Locate the cell with the specified text and output its [x, y] center coordinate. 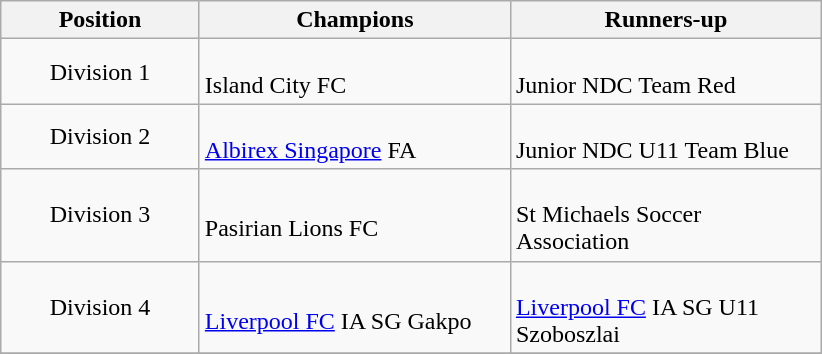
Division 2 [100, 136]
St Michaels Soccer Association [666, 215]
Position [100, 20]
Division 3 [100, 215]
Division 1 [100, 72]
Albirex Singapore FA [354, 136]
Liverpool FC IA SG U11 Szoboszlai [666, 307]
Junior NDC U11 Team Blue [666, 136]
Runners-up [666, 20]
Champions [354, 20]
Division 4 [100, 307]
Island City FC [354, 72]
Liverpool FC IA SG Gakpo [354, 307]
Pasirian Lions FC [354, 215]
Junior NDC Team Red [666, 72]
